Return (x, y) of the center of cell containing provided text 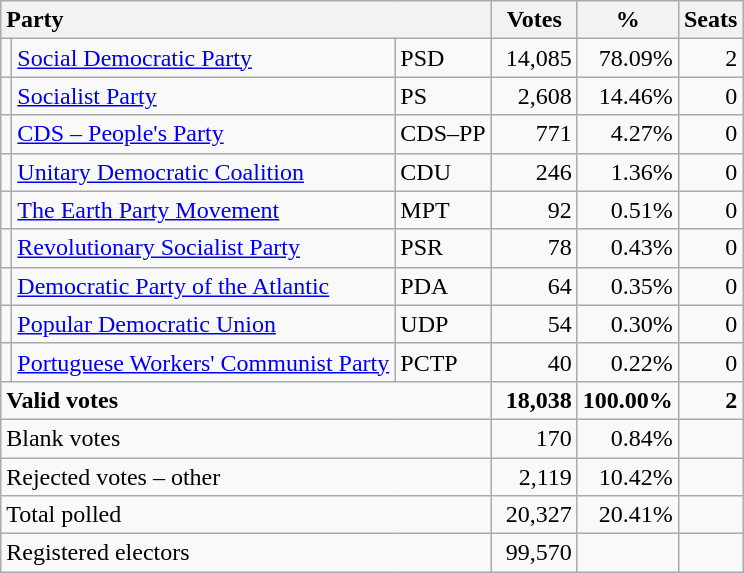
MPT (443, 210)
2,119 (534, 477)
0.43% (628, 248)
Registered electors (246, 553)
771 (534, 134)
CDU (443, 172)
Total polled (246, 515)
Popular Democratic Union (204, 324)
% (628, 20)
40 (534, 362)
Socialist Party (204, 96)
2,608 (534, 96)
0.84% (628, 438)
Democratic Party of the Atlantic (204, 286)
92 (534, 210)
18,038 (534, 400)
20,327 (534, 515)
54 (534, 324)
100.00% (628, 400)
Unitary Democratic Coalition (204, 172)
14,085 (534, 58)
0.51% (628, 210)
Votes (534, 20)
CDS–PP (443, 134)
PSD (443, 58)
0.35% (628, 286)
4.27% (628, 134)
Seats (710, 20)
64 (534, 286)
Social Democratic Party (204, 58)
0.22% (628, 362)
170 (534, 438)
The Earth Party Movement (204, 210)
Party (246, 20)
78.09% (628, 58)
PS (443, 96)
Revolutionary Socialist Party (204, 248)
PDA (443, 286)
246 (534, 172)
78 (534, 248)
1.36% (628, 172)
Portuguese Workers' Communist Party (204, 362)
PCTP (443, 362)
14.46% (628, 96)
20.41% (628, 515)
Valid votes (246, 400)
CDS – People's Party (204, 134)
99,570 (534, 553)
Blank votes (246, 438)
UDP (443, 324)
PSR (443, 248)
Rejected votes – other (246, 477)
0.30% (628, 324)
10.42% (628, 477)
